Find where the given text appears and provide that cell's center as [X, Y] coordinate. 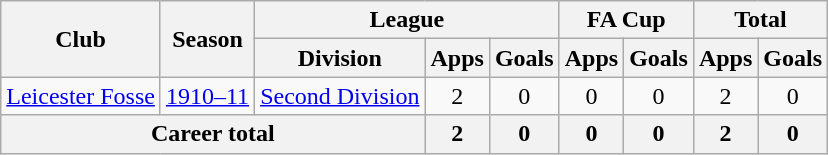
Second Division [340, 96]
1910–11 [207, 96]
Division [340, 58]
Career total [213, 134]
Club [81, 39]
Season [207, 39]
FA Cup [626, 20]
League [408, 20]
Leicester Fosse [81, 96]
Total [760, 20]
